Identify which cell holds the provided text, then report its [X, Y] central coordinate. 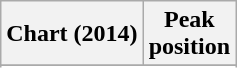
Peakposition [189, 34]
Chart (2014) [72, 34]
